Return the (x, y) coordinate for the center point of the cell that contains the specified text.  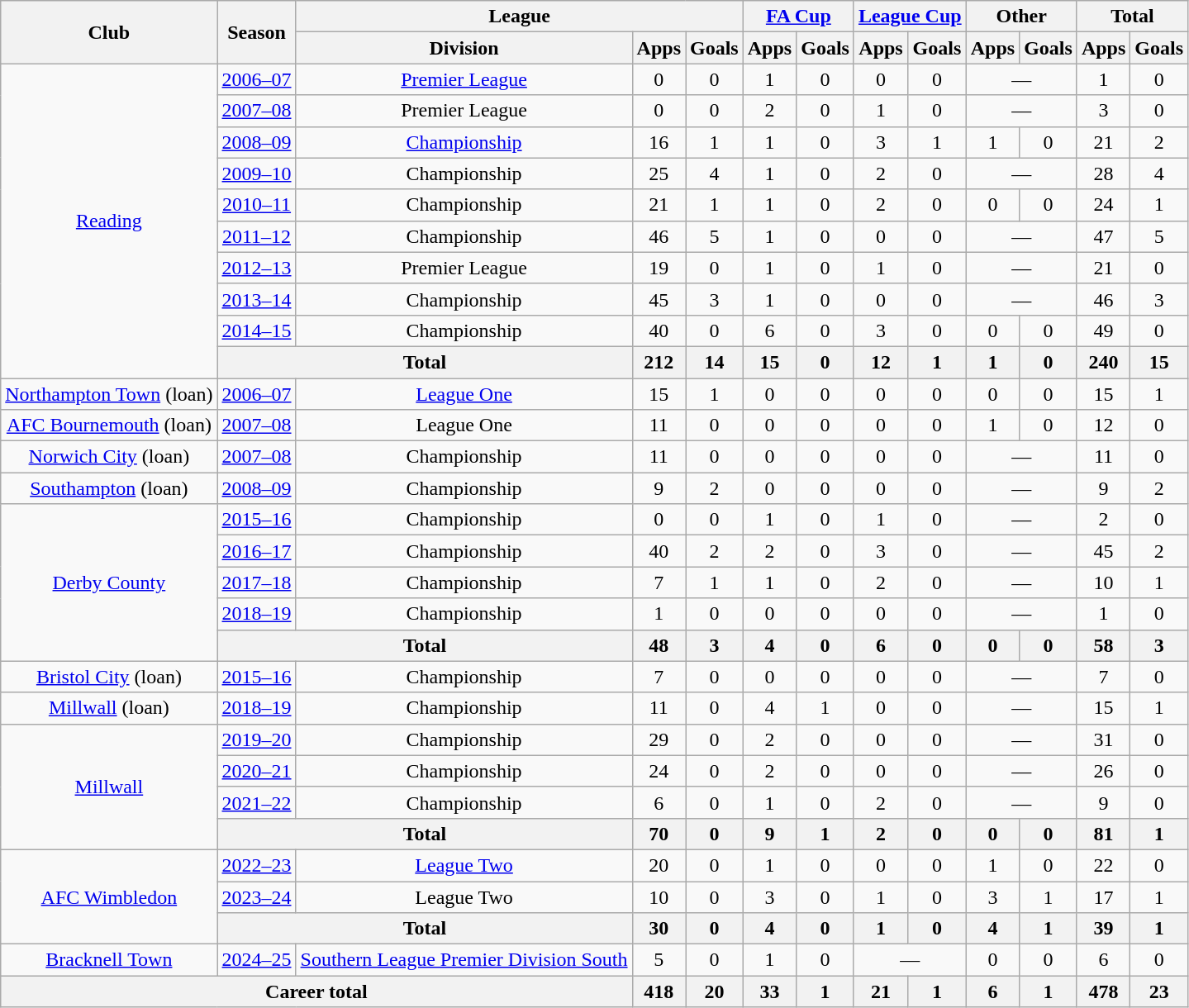
70 (659, 834)
Club (109, 32)
AFC Bournemouth (loan) (109, 426)
16 (659, 142)
Season (256, 32)
2014–15 (256, 330)
2017–18 (256, 582)
Norwich City (loan) (109, 457)
47 (1103, 236)
2019–20 (256, 739)
58 (1103, 645)
Derby County (109, 582)
Other (1021, 17)
212 (659, 362)
22 (1103, 865)
418 (659, 991)
31 (1103, 739)
81 (1103, 834)
Bristol City (loan) (109, 677)
League Cup (910, 17)
2011–12 (256, 236)
Southern League Premier Division South (464, 960)
FA Cup (798, 17)
49 (1103, 330)
2016–17 (256, 551)
2022–23 (256, 865)
Northampton Town (loan) (109, 394)
33 (769, 991)
30 (659, 929)
2009–10 (256, 174)
Division (464, 48)
2013–14 (256, 299)
29 (659, 739)
48 (659, 645)
23 (1159, 991)
2023–24 (256, 896)
2012–13 (256, 268)
25 (659, 174)
19 (659, 268)
2020–21 (256, 771)
Bracknell Town (109, 960)
39 (1103, 929)
17 (1103, 896)
2021–22 (256, 802)
28 (1103, 174)
26 (1103, 771)
478 (1103, 991)
2010–11 (256, 205)
Southampton (loan) (109, 488)
2024–25 (256, 960)
Millwall (loan) (109, 708)
14 (715, 362)
League (519, 17)
AFC Wimbledon (109, 896)
Millwall (109, 787)
240 (1103, 362)
Career total (316, 991)
Reading (109, 221)
